From the cell containing the given text, extract its center point as [X, Y] coordinate. 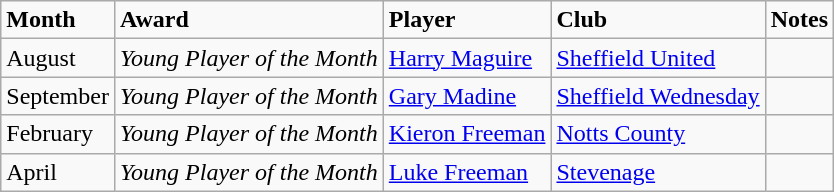
April [58, 172]
Player [467, 20]
Luke Freeman [467, 172]
Notts County [658, 134]
Club [658, 20]
February [58, 134]
Gary Madine [467, 96]
Kieron Freeman [467, 134]
Sheffield Wednesday [658, 96]
Notes [799, 20]
August [58, 58]
Sheffield United [658, 58]
Stevenage [658, 172]
Award [248, 20]
Harry Maguire [467, 58]
September [58, 96]
Month [58, 20]
